Extract the (X, Y) coordinate from the center of the cell holding the provided text.  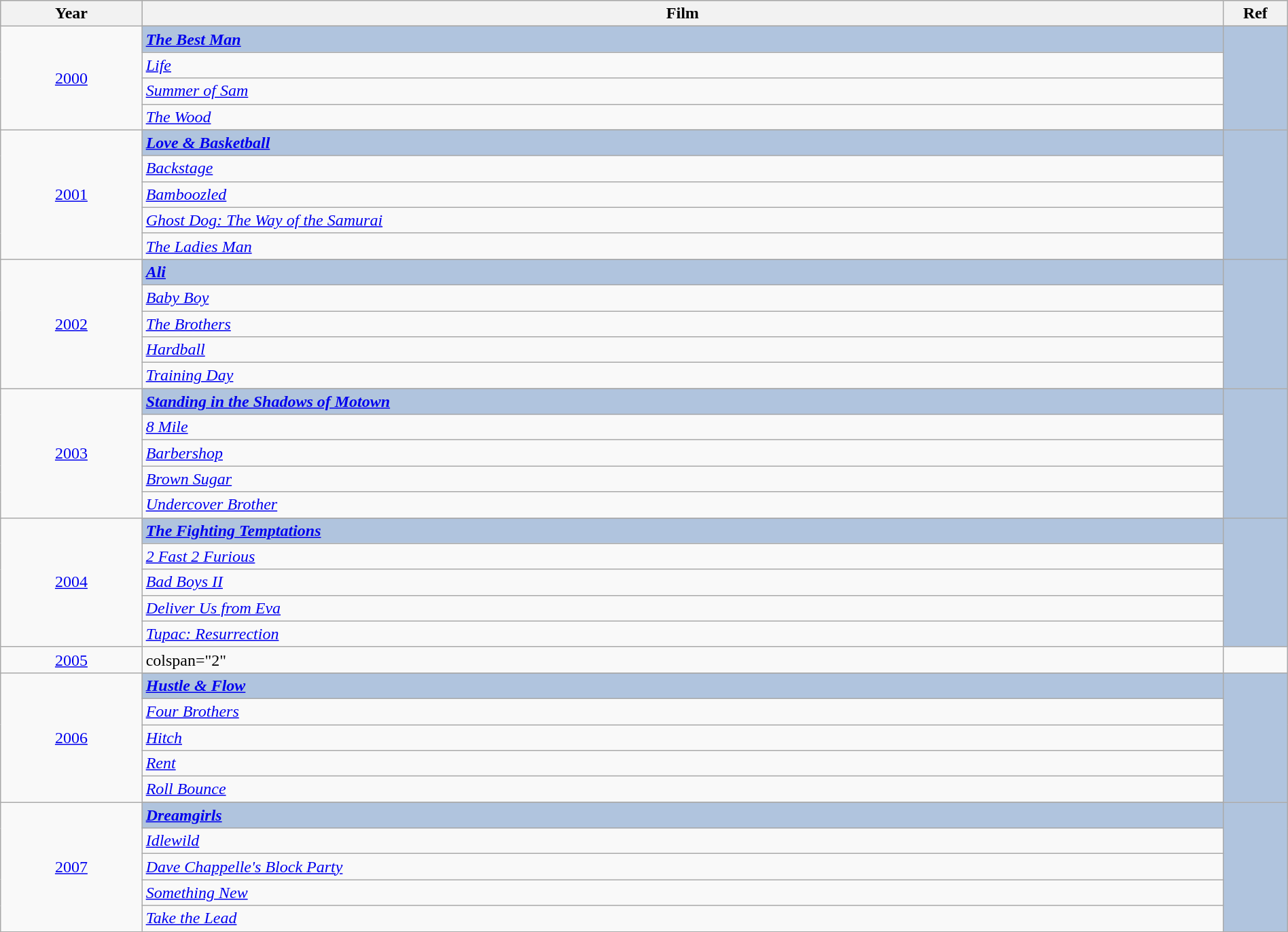
The Fighting Temptations (682, 531)
8 Mile (682, 427)
Bad Boys II (682, 582)
Ghost Dog: The Way of the Samurai (682, 220)
Backstage (682, 168)
Hardball (682, 350)
Something New (682, 893)
Love & Basketball (682, 143)
Baby Boy (682, 298)
2003 (71, 453)
Deliver Us from Eva (682, 608)
2005 (71, 660)
Undercover Brother (682, 505)
Barbershop (682, 453)
Hustle & Flow (682, 685)
Summer of Sam (682, 91)
2000 (71, 78)
2004 (71, 582)
Dave Chappelle's Block Party (682, 867)
The Wood (682, 117)
Year (71, 14)
Brown Sugar (682, 479)
Rent (682, 764)
Tupac: Resurrection (682, 634)
Life (682, 65)
The Brothers (682, 324)
Ali (682, 272)
Roll Bounce (682, 789)
2002 (71, 323)
2001 (71, 194)
The Best Man (682, 39)
Idlewild (682, 841)
2 Fast 2 Furious (682, 556)
The Ladies Man (682, 246)
Bamboozled (682, 194)
Take the Lead (682, 918)
2006 (71, 737)
Ref (1255, 14)
colspan="2" (682, 660)
Training Day (682, 376)
Standing in the Shadows of Motown (682, 401)
Hitch (682, 737)
Dreamgirls (682, 815)
Four Brothers (682, 711)
2007 (71, 867)
Film (682, 14)
